Search for the cell housing the specified text and yield its (X, Y) center coordinate. 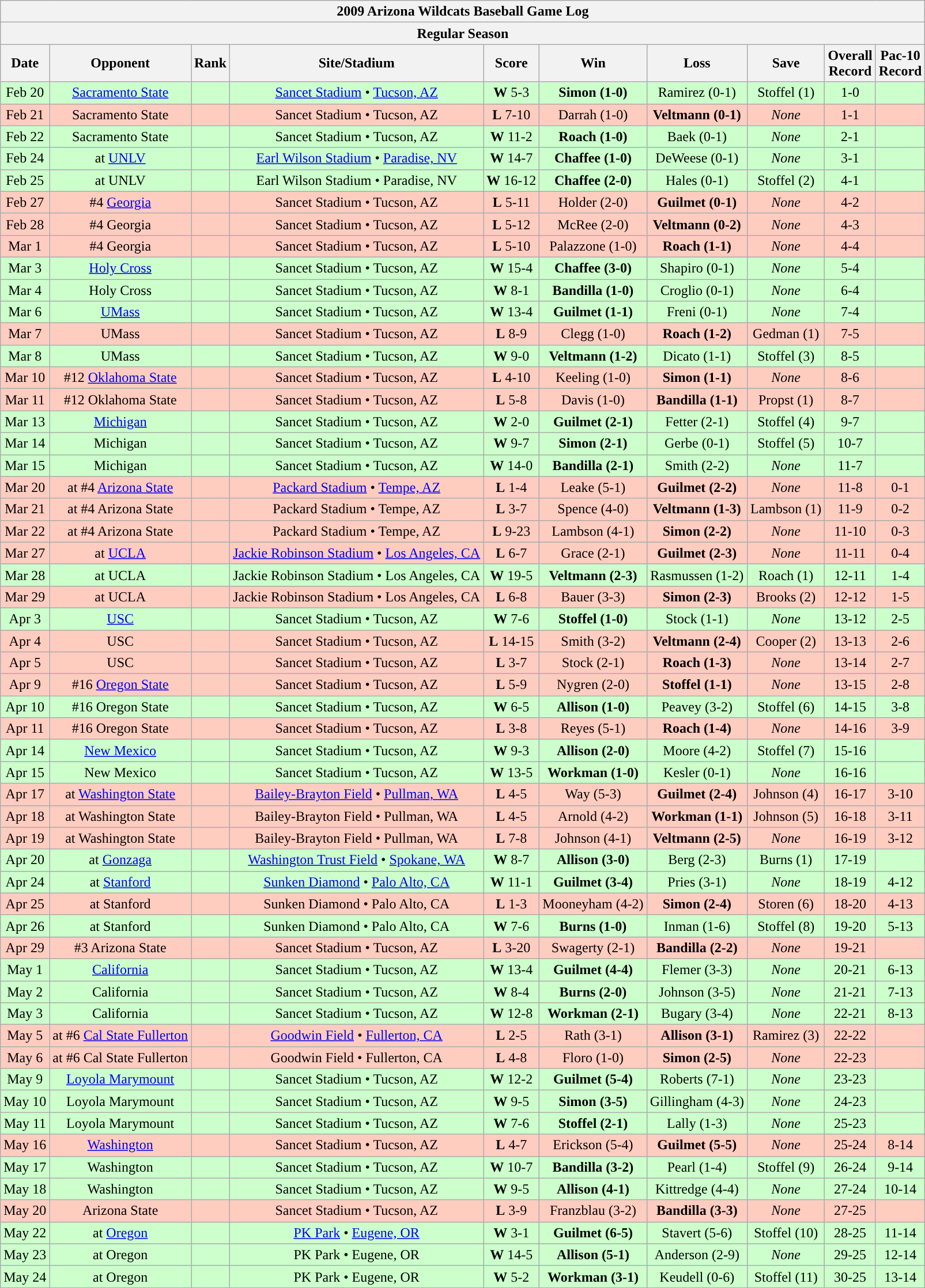
Arnold (4-2) (593, 816)
Guilmet (6-5) (593, 1233)
Apr 15 (25, 772)
L 6-8 (512, 597)
Hales (0-1) (697, 180)
W 8-1 (512, 290)
Simon (1-0) (593, 93)
Roach (1-4) (697, 729)
Johnson (4) (786, 794)
Regular Season (463, 33)
3-1 (850, 158)
Stoffel (1-0) (593, 619)
L 3-9 (512, 1211)
Apr 17 (25, 794)
Swagerty (2-1) (593, 948)
Gedman (1) (786, 334)
Stoffel (2-1) (593, 1123)
W 11-1 (512, 882)
W 6-5 (512, 707)
14-16 (850, 729)
9-14 (900, 1167)
Gerbe (0-1) (697, 444)
May 6 (25, 1058)
Allison (4-1) (593, 1189)
5-4 (850, 268)
29-25 (850, 1255)
Mar 6 (25, 312)
Roach (1-3) (697, 663)
Dicato (1-1) (697, 356)
0-1 (900, 487)
Simon (2-4) (697, 904)
L 8-9 (512, 334)
Mar 11 (25, 400)
18-19 (850, 882)
Holder (2-0) (593, 202)
Roberts (7-1) (697, 1079)
Guilmet (4-4) (593, 969)
11-9 (850, 509)
Keudell (0-6) (697, 1276)
W 5-3 (512, 93)
Smith (3-2) (593, 641)
22-22 (850, 1036)
Apr 19 (25, 838)
27-24 (850, 1189)
Burns (2-0) (593, 991)
Mar 22 (25, 531)
Veltmann (2-5) (697, 838)
Apr 26 (25, 926)
20-21 (850, 969)
L 4-10 (512, 378)
L 7-10 (512, 115)
13-13 (850, 641)
Date (25, 63)
8-14 (900, 1145)
Inman (1-6) (697, 926)
6-13 (900, 969)
May 11 (25, 1123)
4-3 (850, 224)
8-5 (850, 356)
Apr 14 (25, 751)
10-14 (900, 1189)
Palazzone (1-0) (593, 246)
3-11 (900, 816)
Spence (4-0) (593, 509)
L 4-7 (512, 1145)
W 8-7 (512, 860)
Gillingham (4-3) (697, 1101)
3-9 (900, 729)
Johnson (4-1) (593, 838)
#3 Arizona State (120, 948)
Apr 25 (25, 904)
Guilmet (5-4) (593, 1079)
Simon (2-2) (697, 531)
Mar 13 (25, 422)
Peavey (3-2) (697, 707)
Simon (2-5) (697, 1058)
Croglio (0-1) (697, 290)
25-23 (850, 1123)
L 4-8 (512, 1058)
1-0 (850, 93)
Workman (1-1) (697, 816)
Roach (1-1) (697, 246)
Davis (1-0) (593, 400)
Lambson (1) (786, 509)
0-4 (900, 553)
7-13 (900, 991)
0-3 (900, 531)
Guilmet (2-1) (593, 422)
Simon (1-1) (697, 378)
Stoffel (11) (786, 1276)
Mar 15 (25, 465)
Mar 8 (25, 356)
Stock (2-1) (593, 663)
Erickson (5-4) (593, 1145)
4-12 (900, 882)
Workman (3-1) (593, 1276)
Stoffel (4) (786, 422)
Bugary (3-4) (697, 1014)
L 3-20 (512, 948)
Pac-10Record (900, 63)
16-18 (850, 816)
1-4 (900, 575)
12-14 (900, 1255)
W 14-7 (512, 158)
Mar 3 (25, 268)
Keeling (1-0) (593, 378)
18-20 (850, 904)
16-19 (850, 838)
Bauer (3-3) (593, 597)
Roach (1-0) (593, 137)
Franzblau (3-2) (593, 1211)
Moore (4-2) (697, 751)
2-5 (900, 619)
23-23 (850, 1079)
W 19-5 (512, 575)
May 2 (25, 991)
Guilmet (2-2) (697, 487)
2-8 (900, 685)
Feb 28 (25, 224)
May 5 (25, 1036)
Apr 11 (25, 729)
3-10 (900, 794)
W 12-2 (512, 1079)
4-2 (850, 202)
Apr 10 (25, 707)
May 16 (25, 1145)
21-21 (850, 991)
Score (512, 63)
Washington Trust Field • Spokane, WA (357, 860)
Mar 28 (25, 575)
2009 Arizona Wildcats Baseball Game Log (463, 12)
Pearl (1-4) (697, 1167)
Mar 20 (25, 487)
Veltmann (0-1) (697, 115)
W 11-2 (512, 137)
May 23 (25, 1255)
L 6-7 (512, 553)
4-13 (900, 904)
L 7-8 (512, 838)
Johnson (5) (786, 816)
11-8 (850, 487)
1-5 (900, 597)
Chaffee (3-0) (593, 268)
Feb 22 (25, 137)
Rath (3-1) (593, 1036)
19-20 (850, 926)
14-15 (850, 707)
Mar 21 (25, 509)
May 1 (25, 969)
Ramirez (3) (786, 1036)
May 9 (25, 1079)
8-6 (850, 378)
Workman (1-0) (593, 772)
11-14 (900, 1233)
Flemer (3-3) (697, 969)
Brooks (2) (786, 597)
Opponent (120, 63)
May 20 (25, 1211)
Ramirez (0-1) (697, 93)
Guilmet (1-1) (593, 312)
Floro (1-0) (593, 1058)
11-11 (850, 553)
7-4 (850, 312)
W 9-0 (512, 356)
Anderson (2-9) (697, 1255)
L 5-12 (512, 224)
Veltmann (2-3) (593, 575)
L 1-3 (512, 904)
L 9-23 (512, 531)
3-8 (900, 707)
OverallRecord (850, 63)
Feb 25 (25, 180)
8-7 (850, 400)
Apr 4 (25, 641)
Feb 20 (25, 93)
Stoffel (1) (786, 93)
Simon (2-1) (593, 444)
16-17 (850, 794)
30-25 (850, 1276)
Guilmet (0-1) (697, 202)
L 3-8 (512, 729)
19-21 (850, 948)
Loss (697, 63)
Mar 10 (25, 378)
W 9-3 (512, 751)
Pries (3-1) (697, 882)
Baek (0-1) (697, 137)
11-10 (850, 531)
L 2-5 (512, 1036)
May 3 (25, 1014)
Roach (1) (786, 575)
Simon (2-3) (697, 597)
Reyes (5-1) (593, 729)
McRee (2-0) (593, 224)
Stoffel (10) (786, 1233)
12-12 (850, 597)
Roach (1-2) (697, 334)
DeWeese (0-1) (697, 158)
7-5 (850, 334)
Shapiro (0-1) (697, 268)
Guilmet (5-5) (697, 1145)
Smith (2-2) (697, 465)
Leake (5-1) (593, 487)
17-19 (850, 860)
Bandilla (1-0) (593, 290)
Win (593, 63)
Veltmann (0-2) (697, 224)
10-7 (850, 444)
Mar 29 (25, 597)
W 14-0 (512, 465)
16-16 (850, 772)
Darrah (1-0) (593, 115)
24-23 (850, 1101)
13-15 (850, 685)
Apr 3 (25, 619)
Mar 7 (25, 334)
1-1 (850, 115)
Chaffee (2-0) (593, 180)
Bandilla (3-2) (593, 1167)
Bandilla (2-1) (593, 465)
Fetter (2-1) (697, 422)
Guilmet (3-4) (593, 882)
11-7 (850, 465)
Allison (3-1) (697, 1036)
L 14-15 (512, 641)
Rank (211, 63)
Site/Stadium (357, 63)
27-25 (850, 1211)
Mar 4 (25, 290)
W 9-7 (512, 444)
Allison (5-1) (593, 1255)
Kesler (0-1) (697, 772)
Mar 14 (25, 444)
Chaffee (1-0) (593, 158)
Apr 24 (25, 882)
2-6 (900, 641)
22-23 (850, 1058)
Feb 27 (25, 202)
28-25 (850, 1233)
Mar 27 (25, 553)
W 13-5 (512, 772)
Storen (6) (786, 904)
L 5-8 (512, 400)
W 16-12 (512, 180)
L 5-9 (512, 685)
Allison (1-0) (593, 707)
Stoffel (5) (786, 444)
Johnson (3-5) (697, 991)
Apr 5 (25, 663)
9-7 (850, 422)
Grace (2-1) (593, 553)
Apr 9 (25, 685)
Propst (1) (786, 400)
L 5-10 (512, 246)
Berg (2-3) (697, 860)
2-7 (900, 663)
May 22 (25, 1233)
Stoffel (8) (786, 926)
Feb 24 (25, 158)
2-1 (850, 137)
May 17 (25, 1167)
Nygren (2-0) (593, 685)
W 12-8 (512, 1014)
Freni (0-1) (697, 312)
Allison (2-0) (593, 751)
Stavert (5-6) (697, 1233)
Kittredge (4-4) (697, 1189)
Burns (1-0) (593, 926)
8-13 (900, 1014)
Lambson (4-1) (593, 531)
Save (786, 63)
Allison (3-0) (593, 860)
Bandilla (3-3) (697, 1211)
W 14-5 (512, 1255)
26-24 (850, 1167)
May 18 (25, 1189)
Workman (2-1) (593, 1014)
22-21 (850, 1014)
4-4 (850, 246)
Apr 20 (25, 860)
4-1 (850, 180)
15-16 (850, 751)
L 1-4 (512, 487)
5-13 (900, 926)
May 10 (25, 1101)
at Gonzaga (120, 860)
Guilmet (2-3) (697, 553)
Feb 21 (25, 115)
Stoffel (3) (786, 356)
Mar 1 (25, 246)
Stoffel (9) (786, 1167)
Veltmann (2-4) (697, 641)
W 2-0 (512, 422)
25-24 (850, 1145)
Veltmann (1-2) (593, 356)
Guilmet (2-4) (697, 794)
3-12 (900, 838)
Stoffel (2) (786, 180)
Apr 18 (25, 816)
Way (5-3) (593, 794)
Cooper (2) (786, 641)
Mooneyham (4-2) (593, 904)
Stoffel (6) (786, 707)
Veltmann (1-3) (697, 509)
W 15-4 (512, 268)
Simon (3-5) (593, 1101)
Rasmussen (1-2) (697, 575)
W 5-2 (512, 1276)
Lally (1-3) (697, 1123)
Stoffel (1-1) (697, 685)
W 8-4 (512, 991)
May 24 (25, 1276)
L 5-11 (512, 202)
Arizona State (120, 1211)
W 10-7 (512, 1167)
Clegg (1-0) (593, 334)
Stoffel (7) (786, 751)
Bandilla (2-2) (697, 948)
13-12 (850, 619)
6-4 (850, 290)
Stock (1-1) (697, 619)
12-11 (850, 575)
W 3-1 (512, 1233)
0-2 (900, 509)
Bandilla (1-1) (697, 400)
Apr 29 (25, 948)
Burns (1) (786, 860)
